Scan for the cell matching the given text and deliver its [x, y] coordinate at center. 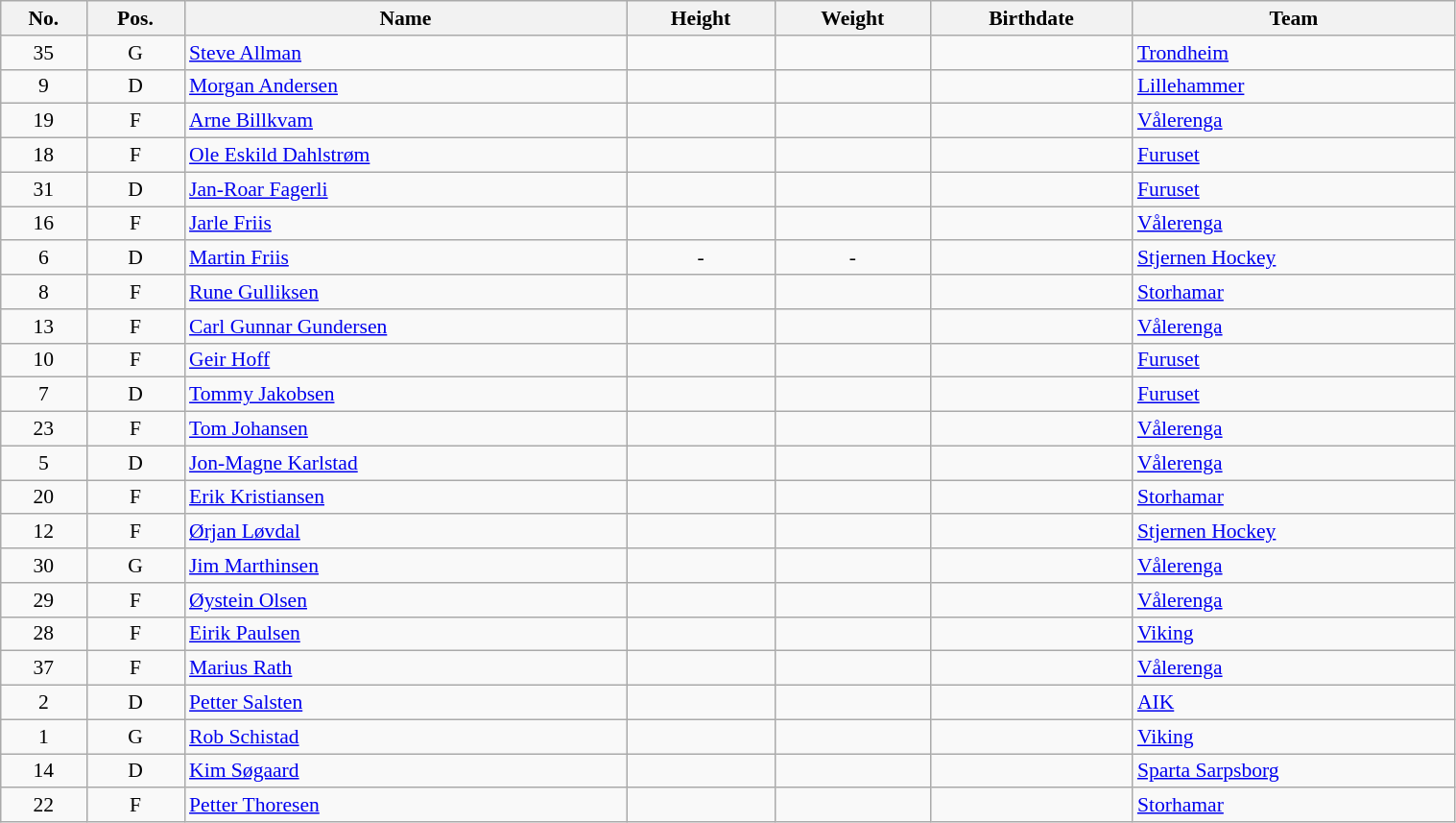
2 [44, 703]
19 [44, 121]
12 [44, 532]
16 [44, 224]
13 [44, 327]
9 [44, 86]
Jan-Roar Fagerli [405, 189]
Jon-Magne Karlstad [405, 463]
30 [44, 566]
Birthdate [1031, 18]
Weight [852, 18]
7 [44, 395]
Marius Rath [405, 668]
23 [44, 429]
Team [1294, 18]
Kim Søgaard [405, 771]
Rob Schistad [405, 737]
Tom Johansen [405, 429]
20 [44, 497]
Ørjan Løvdal [405, 532]
Jarle Friis [405, 224]
Steve Allman [405, 53]
8 [44, 292]
Rune Gulliksen [405, 292]
Name [405, 18]
Carl Gunnar Gundersen [405, 327]
AIK [1294, 703]
18 [44, 156]
Erik Kristiansen [405, 497]
37 [44, 668]
Trondheim [1294, 53]
22 [44, 806]
Petter Thoresen [405, 806]
35 [44, 53]
Petter Salsten [405, 703]
Height [701, 18]
Martin Friis [405, 258]
Ole Eskild Dahlstrøm [405, 156]
31 [44, 189]
Morgan Andersen [405, 86]
10 [44, 360]
Eirik Paulsen [405, 634]
Jim Marthinsen [405, 566]
Øystein Olsen [405, 600]
Tommy Jakobsen [405, 395]
Lillehammer [1294, 86]
Sparta Sarpsborg [1294, 771]
Geir Hoff [405, 360]
Pos. [135, 18]
No. [44, 18]
28 [44, 634]
Arne Billkvam [405, 121]
29 [44, 600]
5 [44, 463]
14 [44, 771]
1 [44, 737]
6 [44, 258]
